Provide the [X, Y] coordinate of the cell's center where the given text is located.  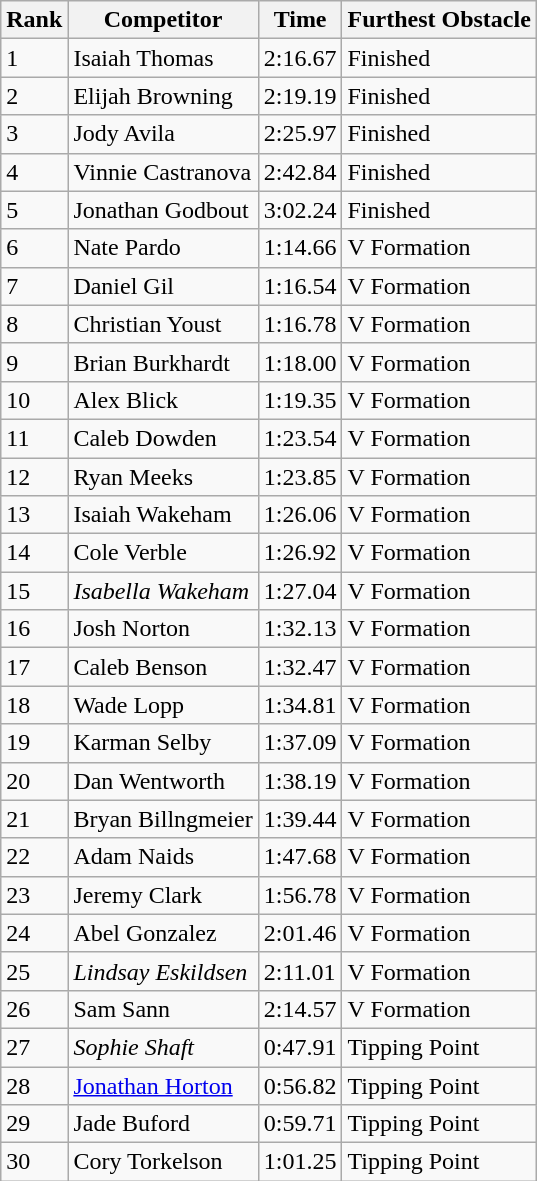
Caleb Benson [163, 667]
1:14.66 [300, 248]
22 [34, 857]
9 [34, 362]
Sam Sann [163, 1009]
1:37.09 [300, 743]
0:56.82 [300, 1085]
21 [34, 819]
0:59.71 [300, 1124]
Elijah Browning [163, 96]
30 [34, 1162]
Wade Lopp [163, 705]
Daniel Gil [163, 286]
2:16.67 [300, 58]
26 [34, 1009]
Nate Pardo [163, 248]
1:26.92 [300, 553]
10 [34, 400]
Furthest Obstacle [439, 20]
Christian Youst [163, 324]
1:18.00 [300, 362]
2:42.84 [300, 172]
Jeremy Clark [163, 895]
0:47.91 [300, 1047]
1:23.85 [300, 477]
15 [34, 591]
13 [34, 515]
1:56.78 [300, 895]
1:32.47 [300, 667]
24 [34, 933]
25 [34, 971]
19 [34, 743]
1:27.04 [300, 591]
Jonathan Horton [163, 1085]
8 [34, 324]
2:14.57 [300, 1009]
Josh Norton [163, 629]
Isaiah Wakeham [163, 515]
Jonathan Godbout [163, 210]
Caleb Dowden [163, 438]
Abel Gonzalez [163, 933]
3:02.24 [300, 210]
Isabella Wakeham [163, 591]
3 [34, 134]
Lindsay Eskildsen [163, 971]
Cory Torkelson [163, 1162]
23 [34, 895]
Cole Verble [163, 553]
Vinnie Castranova [163, 172]
1:38.19 [300, 781]
2 [34, 96]
2:11.01 [300, 971]
4 [34, 172]
12 [34, 477]
Adam Naids [163, 857]
Isaiah Thomas [163, 58]
6 [34, 248]
2:01.46 [300, 933]
11 [34, 438]
28 [34, 1085]
7 [34, 286]
16 [34, 629]
Competitor [163, 20]
27 [34, 1047]
Time [300, 20]
14 [34, 553]
29 [34, 1124]
Ryan Meeks [163, 477]
Dan Wentworth [163, 781]
1:47.68 [300, 857]
1:23.54 [300, 438]
Alex Blick [163, 400]
1:32.13 [300, 629]
Sophie Shaft [163, 1047]
Brian Burkhardt [163, 362]
Rank [34, 20]
1:26.06 [300, 515]
1:01.25 [300, 1162]
Karman Selby [163, 743]
1:16.54 [300, 286]
1:16.78 [300, 324]
Jade Buford [163, 1124]
1:19.35 [300, 400]
17 [34, 667]
5 [34, 210]
2:25.97 [300, 134]
Jody Avila [163, 134]
1:34.81 [300, 705]
2:19.19 [300, 96]
1 [34, 58]
20 [34, 781]
18 [34, 705]
1:39.44 [300, 819]
Bryan Billngmeier [163, 819]
